Pinpoint the cell where the given text exists, returning its (x, y) midpoint coordinate. 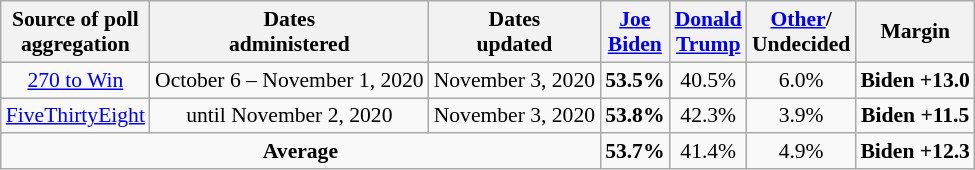
42.3% (708, 116)
41.4% (708, 152)
until November 2, 2020 (290, 116)
53.7% (634, 152)
DonaldTrump (708, 32)
3.9% (801, 116)
FiveThirtyEight (76, 116)
6.0% (801, 80)
JoeBiden (634, 32)
Source of pollaggregation (76, 32)
Biden +12.3 (915, 152)
Average (300, 152)
53.8% (634, 116)
4.9% (801, 152)
270 to Win (76, 80)
40.5% (708, 80)
Biden +11.5 (915, 116)
53.5% (634, 80)
Dates updated (514, 32)
October 6 – November 1, 2020 (290, 80)
Dates administered (290, 32)
Biden +13.0 (915, 80)
Margin (915, 32)
Other/Undecided (801, 32)
